Return [x, y] of the center of cell containing provided text 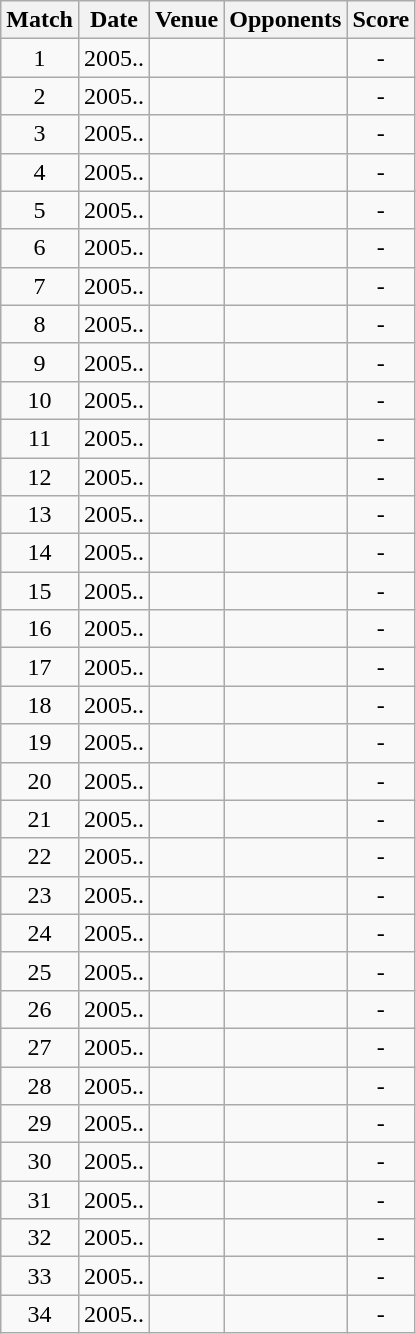
16 [40, 629]
Match [40, 20]
33 [40, 1276]
29 [40, 1124]
24 [40, 933]
Venue [187, 20]
13 [40, 515]
6 [40, 248]
Score [381, 20]
10 [40, 400]
23 [40, 895]
14 [40, 553]
8 [40, 324]
27 [40, 1047]
9 [40, 362]
1 [40, 58]
32 [40, 1238]
19 [40, 743]
2 [40, 96]
7 [40, 286]
26 [40, 1009]
25 [40, 971]
18 [40, 705]
21 [40, 819]
11 [40, 438]
30 [40, 1162]
22 [40, 857]
12 [40, 477]
17 [40, 667]
Date [114, 20]
4 [40, 172]
5 [40, 210]
34 [40, 1314]
15 [40, 591]
3 [40, 134]
31 [40, 1200]
28 [40, 1085]
20 [40, 781]
Opponents [286, 20]
